Capture the cell that displays the provided text and extract its (X, Y) central coordinate. 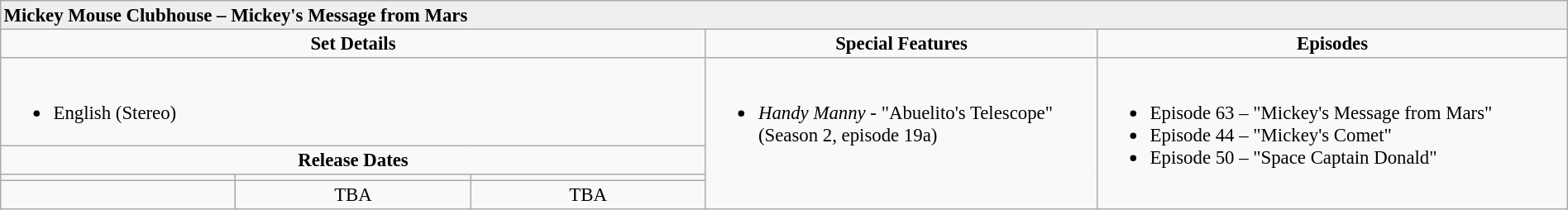
Episode 63 – "Mickey's Message from Mars"Episode 44 – "Mickey's Comet"Episode 50 – "Space Captain Donald" (1332, 134)
Handy Manny - "Abuelito's Telescope" (Season 2, episode 19a) (901, 134)
Mickey Mouse Clubhouse – Mickey's Message from Mars (784, 15)
Special Features (901, 43)
English (Stereo) (353, 103)
Release Dates (353, 160)
Episodes (1332, 43)
Set Details (353, 43)
